Determine the (x, y) coordinate at the center of the cell enclosing the given text.  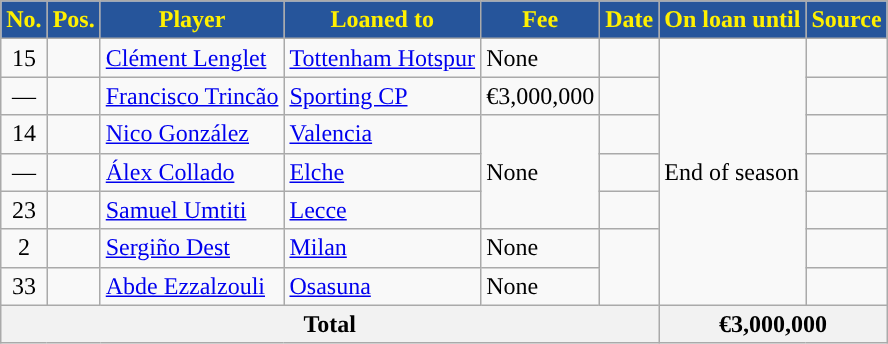
Fee (540, 20)
Loaned to (382, 20)
15 (24, 58)
2 (24, 248)
Álex Collado (192, 172)
Sporting CP (382, 96)
Pos. (74, 20)
Nico González (192, 134)
33 (24, 286)
On loan until (732, 20)
Sergiño Dest (192, 248)
Elche (382, 172)
Lecce (382, 210)
Valencia (382, 134)
Date (630, 20)
End of season (732, 172)
Abde Ezzalzouli (192, 286)
Source (846, 20)
Clément Lenglet (192, 58)
Samuel Umtiti (192, 210)
Tottenham Hotspur (382, 58)
14 (24, 134)
Francisco Trincão (192, 96)
No. (24, 20)
Osasuna (382, 286)
Milan (382, 248)
Total (330, 324)
Player (192, 20)
23 (24, 210)
